Return the [x, y] coordinate for the center point of the cell that contains the specified text.  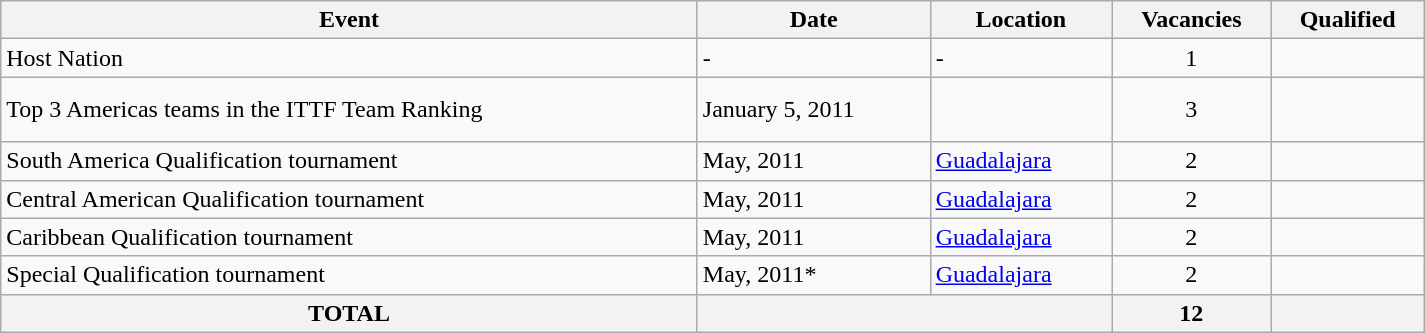
3 [1192, 110]
Vacancies [1192, 20]
Caribbean Qualification tournament [350, 237]
Qualified [1348, 20]
12 [1192, 313]
Location [1021, 20]
January 5, 2011 [814, 110]
1 [1192, 58]
Event [350, 20]
Central American Qualification tournament [350, 199]
Top 3 Americas teams in the ITTF Team Ranking [350, 110]
Date [814, 20]
May, 2011* [814, 275]
Special Qualification tournament [350, 275]
South America Qualification tournament [350, 161]
TOTAL [350, 313]
Host Nation [350, 58]
